Search for the cell housing the specified text and yield its [X, Y] center coordinate. 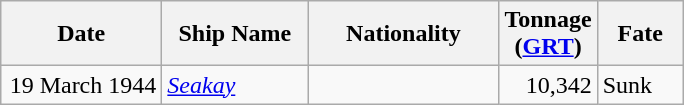
Date [82, 34]
Seakay [235, 85]
19 March 1944 [82, 85]
10,342 [548, 85]
Tonnage (GRT) [548, 34]
Sunk [640, 85]
Ship Name [235, 34]
Nationality [404, 34]
Fate [640, 34]
